Identify which cell holds the provided text, then report its [X, Y] central coordinate. 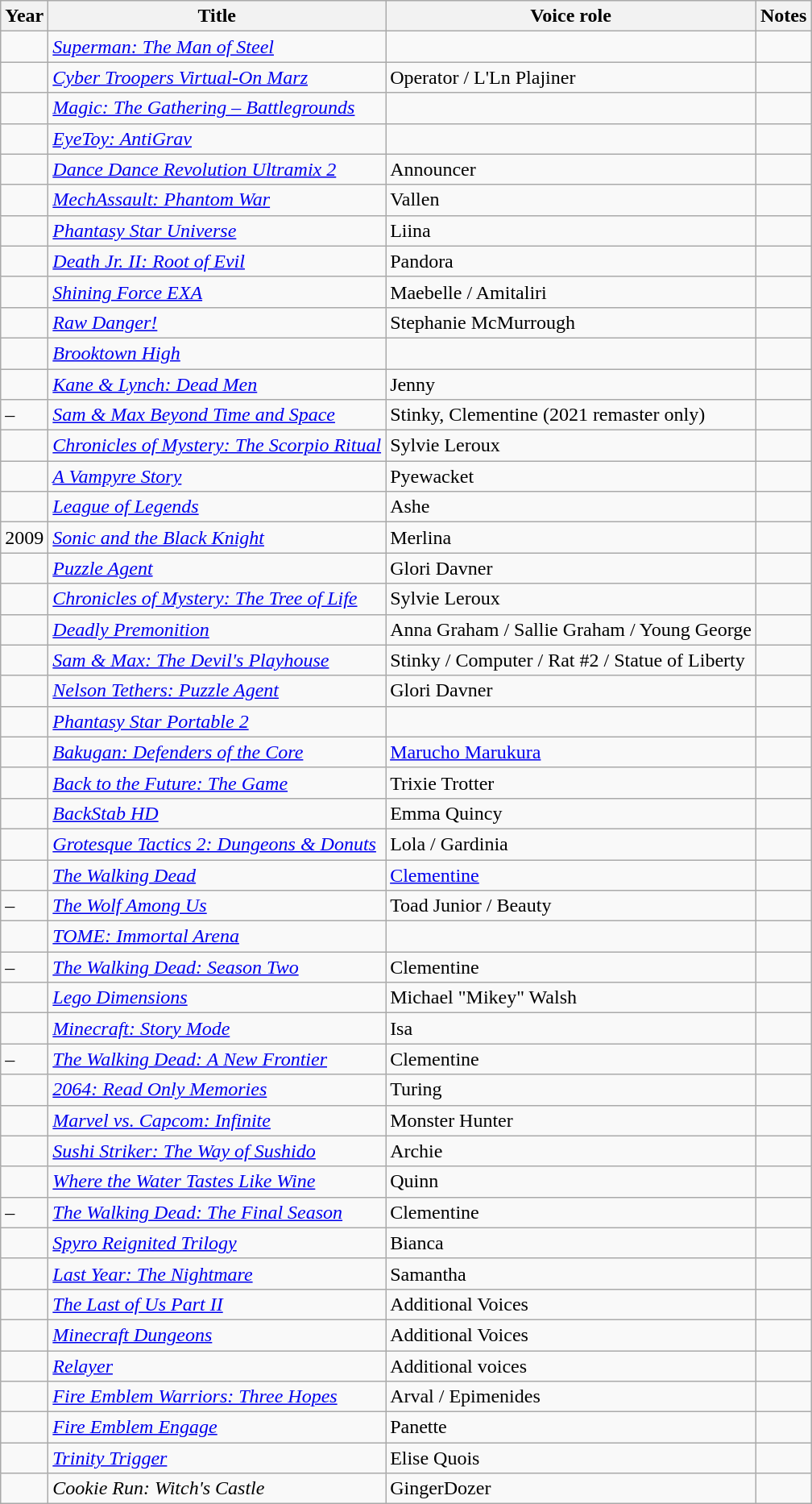
Bakugan: Defenders of the Core [217, 752]
Anna Graham / Sallie Graham / Young George [571, 629]
Phantasy Star Universe [217, 231]
Elise Quois [571, 1458]
Operator / L'Ln Plajiner [571, 77]
Chronicles of Mystery: The Scorpio Ritual [217, 446]
Emma Quincy [571, 813]
Ashe [571, 507]
Last Year: The Nightmare [217, 1273]
Merlina [571, 538]
Bianca [571, 1243]
Kane & Lynch: Dead Men [217, 384]
Marucho Marukura [571, 752]
Stinky / Computer / Rat #2 / Statue of Liberty [571, 660]
2009 [24, 538]
Relayer [217, 1366]
Grotesque Tactics 2: Dungeons & Donuts [217, 844]
Magic: The Gathering – Battlegrounds [217, 108]
BackStab HD [217, 813]
Isa [571, 1028]
Panette [571, 1427]
Lola / Gardinia [571, 844]
Dance Dance Revolution Ultramix 2 [217, 169]
Back to the Future: The Game [217, 783]
Sam & Max Beyond Time and Space [217, 415]
Phantasy Star Portable 2 [217, 721]
GingerDozer [571, 1489]
The Walking Dead: Season Two [217, 967]
Pyewacket [571, 476]
Minecraft Dungeons [217, 1335]
Announcer [571, 169]
The Walking Dead: A New Frontier [217, 1059]
Liina [571, 231]
Fire Emblem Warriors: Three Hopes [217, 1397]
Sonic and the Black Knight [217, 538]
2064: Read Only Memories [217, 1090]
Monster Hunter [571, 1120]
Lego Dimensions [217, 998]
Superman: The Man of Steel [217, 47]
Archie [571, 1151]
The Last of Us Part II [217, 1304]
Fire Emblem Engage [217, 1427]
The Wolf Among Us [217, 906]
Notes [783, 16]
The Walking Dead: The Final Season [217, 1212]
Stephanie McMurrough [571, 322]
Toad Junior / Beauty [571, 906]
Cookie Run: Witch's Castle [217, 1489]
Year [24, 16]
Nelson Tethers: Puzzle Agent [217, 691]
Title [217, 16]
EyeToy: AntiGrav [217, 139]
Trinity Trigger [217, 1458]
Vallen [571, 200]
League of Legends [217, 507]
Samantha [571, 1273]
A Vampyre Story [217, 476]
Trixie Trotter [571, 783]
Chronicles of Mystery: The Tree of Life [217, 599]
MechAssault: Phantom War [217, 200]
Where the Water Tastes Like Wine [217, 1182]
Voice role [571, 16]
Minecraft: Story Mode [217, 1028]
Turing [571, 1090]
Brooktown High [217, 353]
TOME: Immortal Arena [217, 937]
Puzzle Agent [217, 568]
Death Jr. II: Root of Evil [217, 261]
Michael "Mikey" Walsh [571, 998]
Cyber Troopers Virtual-On Marz [217, 77]
Raw Danger! [217, 322]
The Walking Dead [217, 875]
Deadly Premonition [217, 629]
Jenny [571, 384]
Additional voices [571, 1366]
Pandora [571, 261]
Stinky, Clementine (2021 remaster only) [571, 415]
Shining Force EXA [217, 292]
Quinn [571, 1182]
Marvel vs. Capcom: Infinite [217, 1120]
Maebelle / Amitaliri [571, 292]
Spyro Reignited Trilogy [217, 1243]
Sam & Max: The Devil's Playhouse [217, 660]
Arval / Epimenides [571, 1397]
Sushi Striker: The Way of Sushido [217, 1151]
